For the text-containing cell, return its midpoint in (x, y) coordinate format. 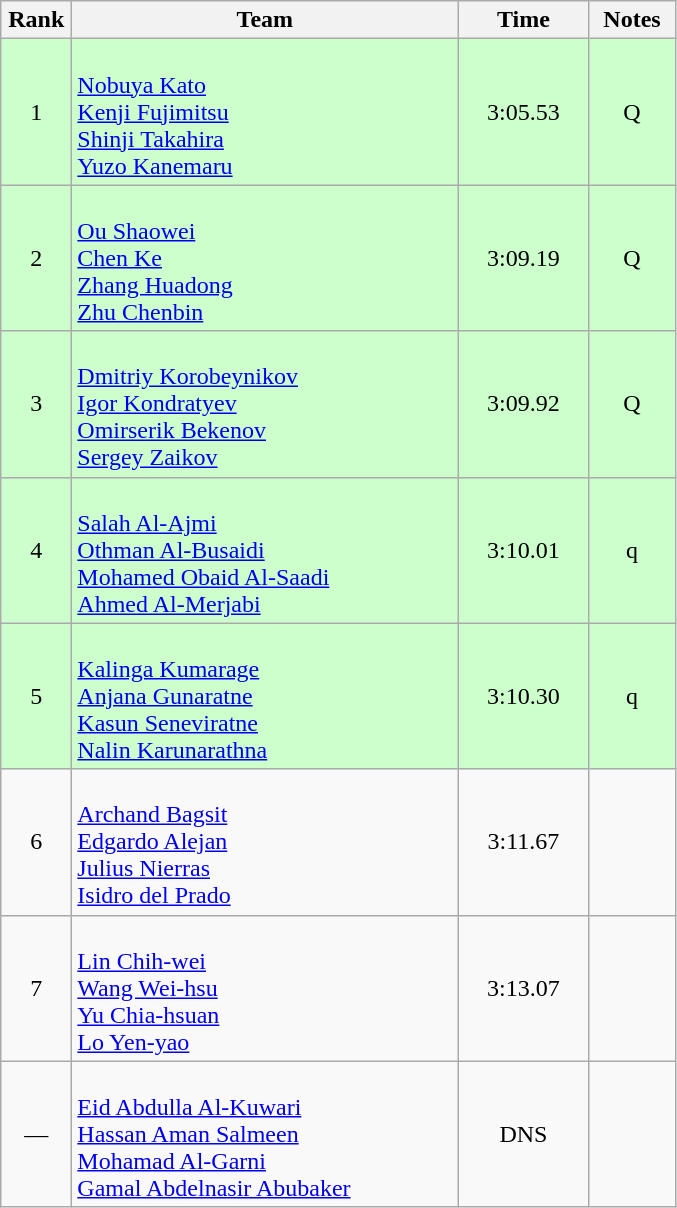
3 (36, 404)
3:05.53 (524, 112)
3:13.07 (524, 988)
3:11.67 (524, 842)
Lin Chih-weiWang Wei-hsuYu Chia-hsuanLo Yen-yao (265, 988)
7 (36, 988)
Time (524, 20)
— (36, 1134)
Notes (632, 20)
1 (36, 112)
5 (36, 696)
Nobuya KatoKenji FujimitsuShinji TakahiraYuzo Kanemaru (265, 112)
Archand BagsitEdgardo AlejanJulius NierrasIsidro del Prado (265, 842)
DNS (524, 1134)
Dmitriy KorobeynikovIgor KondratyevOmirserik BekenovSergey Zaikov (265, 404)
3:09.19 (524, 258)
Salah Al-AjmiOthman Al-BusaidiMohamed Obaid Al-SaadiAhmed Al-Merjabi (265, 550)
Team (265, 20)
Rank (36, 20)
Kalinga KumarageAnjana GunaratneKasun SeneviratneNalin Karunarathna (265, 696)
3:10.30 (524, 696)
3:10.01 (524, 550)
6 (36, 842)
3:09.92 (524, 404)
2 (36, 258)
Eid Abdulla Al-KuwariHassan Aman SalmeenMohamad Al-GarniGamal Abdelnasir Abubaker (265, 1134)
Ou ShaoweiChen KeZhang HuadongZhu Chenbin (265, 258)
4 (36, 550)
